Scan for the cell matching the given text and deliver its [x, y] coordinate at center. 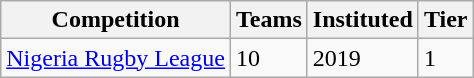
Instituted [362, 20]
Nigeria Rugby League [116, 58]
Competition [116, 20]
2019 [362, 58]
Teams [268, 20]
10 [268, 58]
Tier [446, 20]
1 [446, 58]
